Determine the [x, y] coordinate at the center of the cell enclosing the given text.  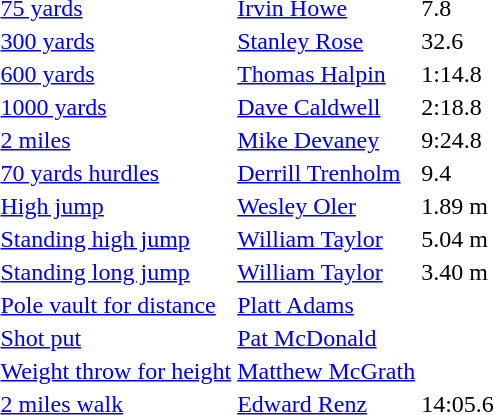
Wesley Oler [326, 206]
Mike Devaney [326, 140]
Stanley Rose [326, 41]
Matthew McGrath [326, 371]
Dave Caldwell [326, 107]
Thomas Halpin [326, 74]
Pat McDonald [326, 338]
Platt Adams [326, 305]
Derrill Trenholm [326, 173]
